Output the [x, y] coordinate of the center of the cell containing the given text.  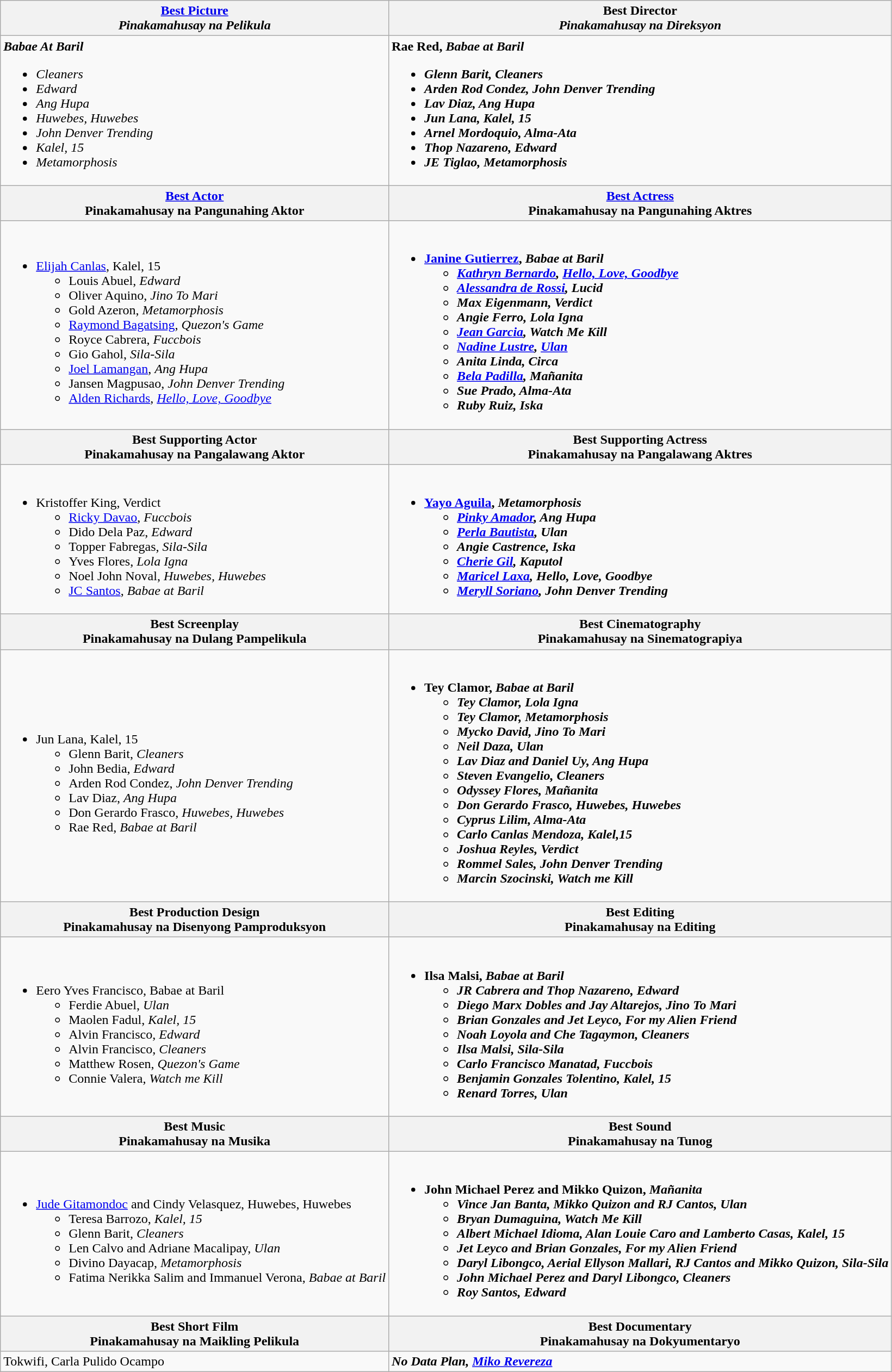
Best Short FilmPinakamahusay na Maikling Pelikula [195, 1333]
Best DocumentaryPinakamahusay na Dokyumentaryo [640, 1333]
Best PicturePinakamahusay na Pelikula [195, 18]
Best Production DesignPinakamahusay na Disenyong Pamproduksyon [195, 919]
Babae At BarilCleanersEdwardAng HupaHuwebes, HuwebesJohn Denver TrendingKalel, 15Metamorphosis [195, 111]
Best EditingPinakamahusay na Editing [640, 919]
Best MusicPinakamahusay na Musika [195, 1133]
No Data Plan, Miko Revereza [640, 1362]
Best Supporting ActressPinakamahusay na Pangalawang Aktres [640, 447]
Best ScreenplayPinakamahusay na Dulang Pampelikula [195, 632]
Best DirectorPinakamahusay na Direksyon [640, 18]
Best CinematographyPinakamahusay na Sinematograpiya [640, 632]
Best SoundPinakamahusay na Tunog [640, 1133]
Best ActressPinakamahusay na Pangunahing Aktres [640, 203]
Best ActorPinakamahusay na Pangunahing Aktor [195, 203]
Best Supporting ActorPinakamahusay na Pangalawang Aktor [195, 447]
Tokwifi, Carla Pulido Ocampo [195, 1362]
